From the cell containing the given text, extract its center point as (X, Y) coordinate. 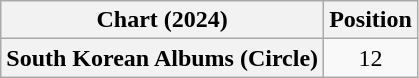
South Korean Albums (Circle) (162, 58)
12 (371, 58)
Position (371, 20)
Chart (2024) (162, 20)
